Pinpoint the cell where the given text exists, returning its [X, Y] midpoint coordinate. 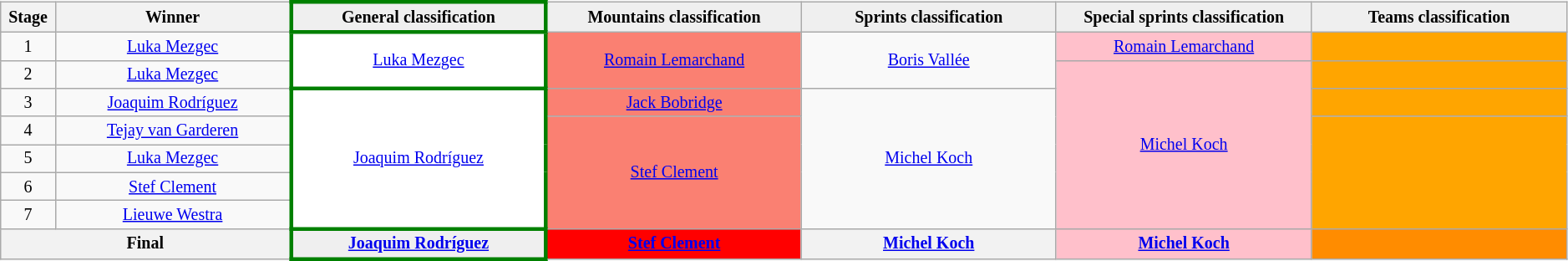
5 [28, 159]
Stage [28, 18]
Lieuwe Westra [173, 214]
4 [28, 130]
Teams classification [1439, 18]
1 [28, 47]
2 [28, 75]
Sprints classification [929, 18]
Mountains classification [673, 18]
Jack Bobridge [673, 102]
Special sprints classification [1183, 18]
General classification [418, 18]
Tejay van Garderen [173, 130]
6 [28, 186]
Winner [173, 18]
Final [146, 243]
Boris Vallée [929, 60]
7 [28, 214]
3 [28, 102]
